Identify which cell holds the provided text, then report its (X, Y) central coordinate. 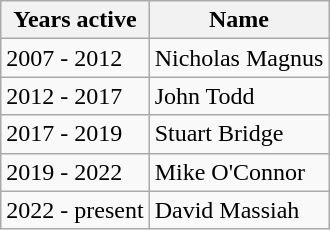
Name (239, 20)
Stuart Bridge (239, 134)
Mike O'Connor (239, 172)
Years active (75, 20)
2022 - present (75, 210)
2012 - 2017 (75, 96)
2017 - 2019 (75, 134)
Nicholas Magnus (239, 58)
2019 - 2022 (75, 172)
David Massiah (239, 210)
2007 - 2012 (75, 58)
John Todd (239, 96)
